Pinpoint the cell where the given text exists, returning its (X, Y) midpoint coordinate. 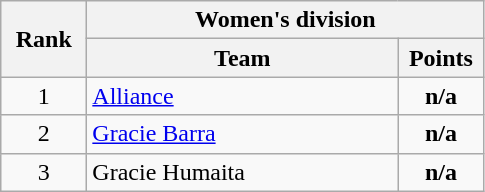
1 (44, 96)
Points (441, 58)
Rank (44, 39)
Alliance (242, 96)
2 (44, 134)
Gracie Humaita (242, 172)
Team (242, 58)
3 (44, 172)
Gracie Barra (242, 134)
Women's division (286, 20)
